Capture the cell that displays the provided text and extract its [x, y] central coordinate. 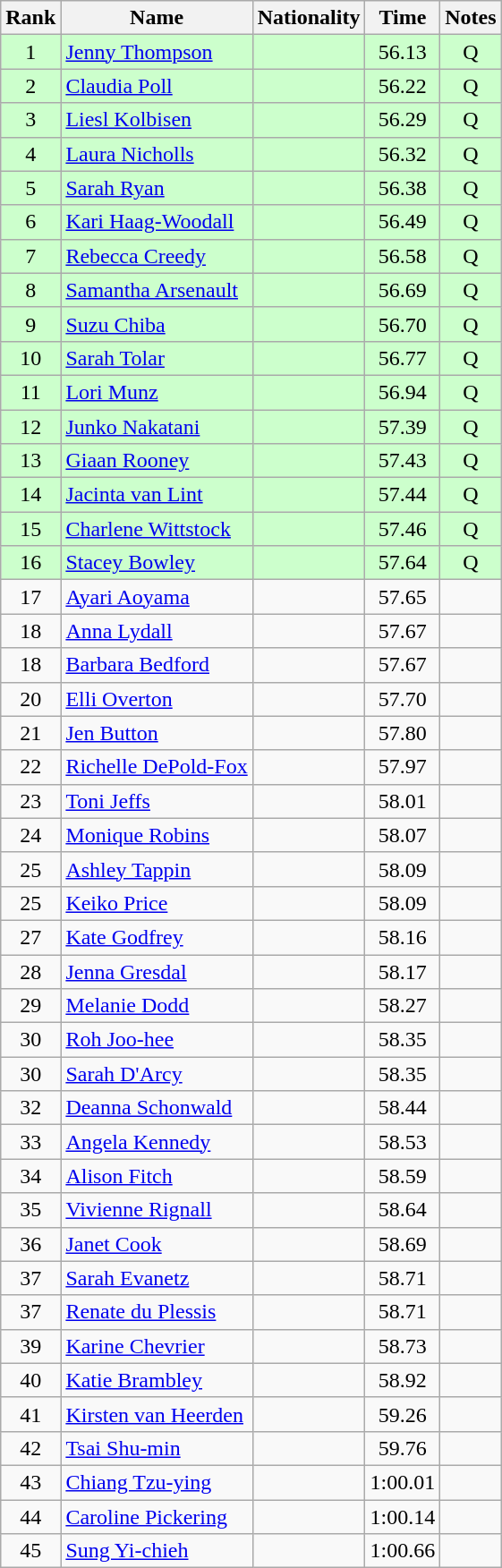
6 [30, 222]
58.16 [403, 937]
57.80 [403, 733]
Jacinta van Lint [157, 495]
Sung Yi-chieh [157, 1551]
Laura Nicholls [157, 154]
Kate Godfrey [157, 937]
59.26 [403, 1414]
22 [30, 767]
Stacey Bowley [157, 563]
57.70 [403, 699]
29 [30, 1006]
57.44 [403, 495]
16 [30, 563]
59.76 [403, 1448]
56.94 [403, 392]
Sarah Tolar [157, 358]
57.65 [403, 597]
20 [30, 699]
Sarah D'Arcy [157, 1074]
5 [30, 188]
58.73 [403, 1346]
7 [30, 256]
Renate du Plessis [157, 1312]
56.22 [403, 86]
3 [30, 120]
1 [30, 52]
56.58 [403, 256]
Lori Munz [157, 392]
1:00.66 [403, 1551]
57.64 [403, 563]
58.92 [403, 1380]
43 [30, 1482]
10 [30, 358]
56.29 [403, 120]
Monique Robins [157, 835]
9 [30, 324]
Time [403, 18]
Suzu Chiba [157, 324]
Tsai Shu-min [157, 1448]
Sarah Ryan [157, 188]
56.49 [403, 222]
58.07 [403, 835]
28 [30, 971]
58.17 [403, 971]
Toni Jeffs [157, 801]
58.53 [403, 1142]
24 [30, 835]
Rank [30, 18]
Charlene Wittstock [157, 529]
58.27 [403, 1006]
Barbara Bedford [157, 665]
58.69 [403, 1244]
4 [30, 154]
57.43 [403, 461]
Keiko Price [157, 903]
58.59 [403, 1176]
56.32 [403, 154]
8 [30, 290]
Angela Kennedy [157, 1142]
41 [30, 1414]
Junko Nakatani [157, 427]
13 [30, 461]
Sarah Evanetz [157, 1278]
45 [30, 1551]
Claudia Poll [157, 86]
40 [30, 1380]
17 [30, 597]
Jenny Thompson [157, 52]
Deanna Schonwald [157, 1108]
56.69 [403, 290]
34 [30, 1176]
Alison Fitch [157, 1176]
56.13 [403, 52]
35 [30, 1210]
Karine Chevrier [157, 1346]
Notes [471, 18]
Jenna Gresdal [157, 971]
27 [30, 937]
58.44 [403, 1108]
15 [30, 529]
33 [30, 1142]
57.97 [403, 767]
21 [30, 733]
56.70 [403, 324]
Giaan Rooney [157, 461]
36 [30, 1244]
Janet Cook [157, 1244]
42 [30, 1448]
Chiang Tzu-ying [157, 1482]
Samantha Arsenault [157, 290]
1:00.14 [403, 1517]
Caroline Pickering [157, 1517]
2 [30, 86]
14 [30, 495]
Elli Overton [157, 699]
Anna Lydall [157, 631]
12 [30, 427]
23 [30, 801]
Rebecca Creedy [157, 256]
1:00.01 [403, 1482]
Richelle DePold-Fox [157, 767]
Ayari Aoyama [157, 597]
Roh Joo-hee [157, 1040]
58.01 [403, 801]
44 [30, 1517]
Katie Brambley [157, 1380]
Jen Button [157, 733]
Vivienne Rignall [157, 1210]
Melanie Dodd [157, 1006]
39 [30, 1346]
Nationality [309, 18]
58.64 [403, 1210]
Kari Haag-Woodall [157, 222]
57.46 [403, 529]
32 [30, 1108]
56.38 [403, 188]
Liesl Kolbisen [157, 120]
11 [30, 392]
Kirsten van Heerden [157, 1414]
Name [157, 18]
57.39 [403, 427]
56.77 [403, 358]
Ashley Tappin [157, 869]
